Extract the [x, y] coordinate from the center of the cell holding the provided text.  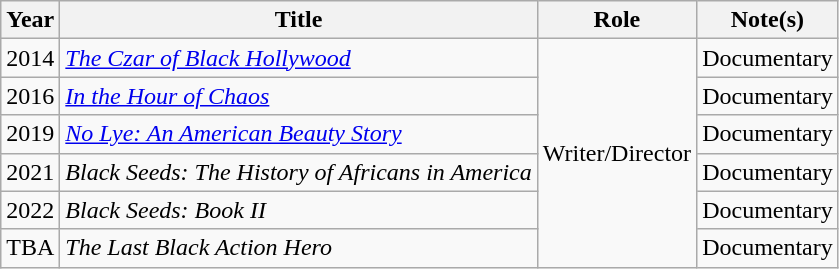
2022 [30, 210]
2016 [30, 96]
The Last Black Action Hero [298, 248]
2021 [30, 172]
Year [30, 20]
In the Hour of Chaos [298, 96]
2014 [30, 58]
2019 [30, 134]
TBA [30, 248]
Role [616, 20]
Black Seeds: The History of Africans in America [298, 172]
Title [298, 20]
No Lye: An American Beauty Story [298, 134]
Writer/Director [616, 153]
Note(s) [768, 20]
The Czar of Black Hollywood [298, 58]
Black Seeds: Book II [298, 210]
